Detect which cell encompasses the target text, then output its (x, y) center coordinate. 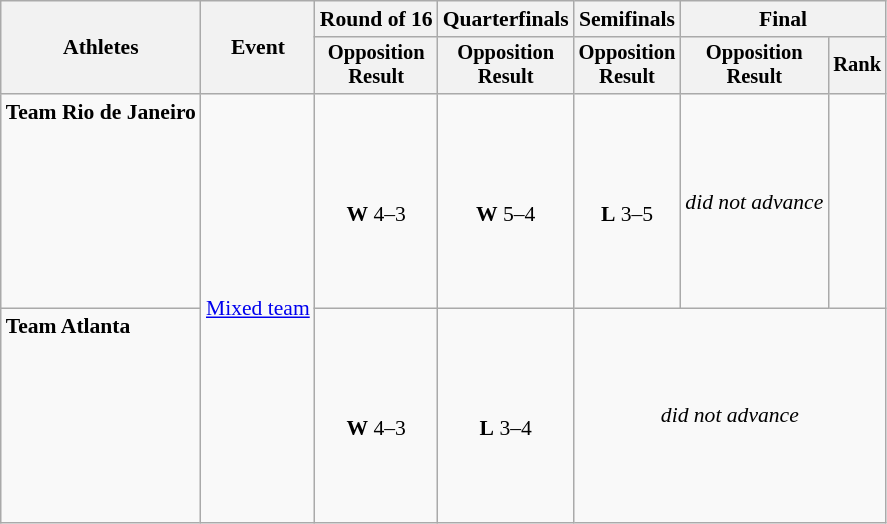
Event (258, 48)
W 5–4 (506, 201)
Quarterfinals (506, 19)
Rank (857, 66)
Athletes (101, 48)
Team Atlanta (101, 416)
L 3–4 (506, 416)
L 3–5 (628, 201)
Round of 16 (376, 19)
Final (783, 19)
Semifinals (628, 19)
Team Rio de Janeiro (101, 201)
Mixed team (258, 308)
